Pinpoint the cell where the given text exists, returning its [X, Y] midpoint coordinate. 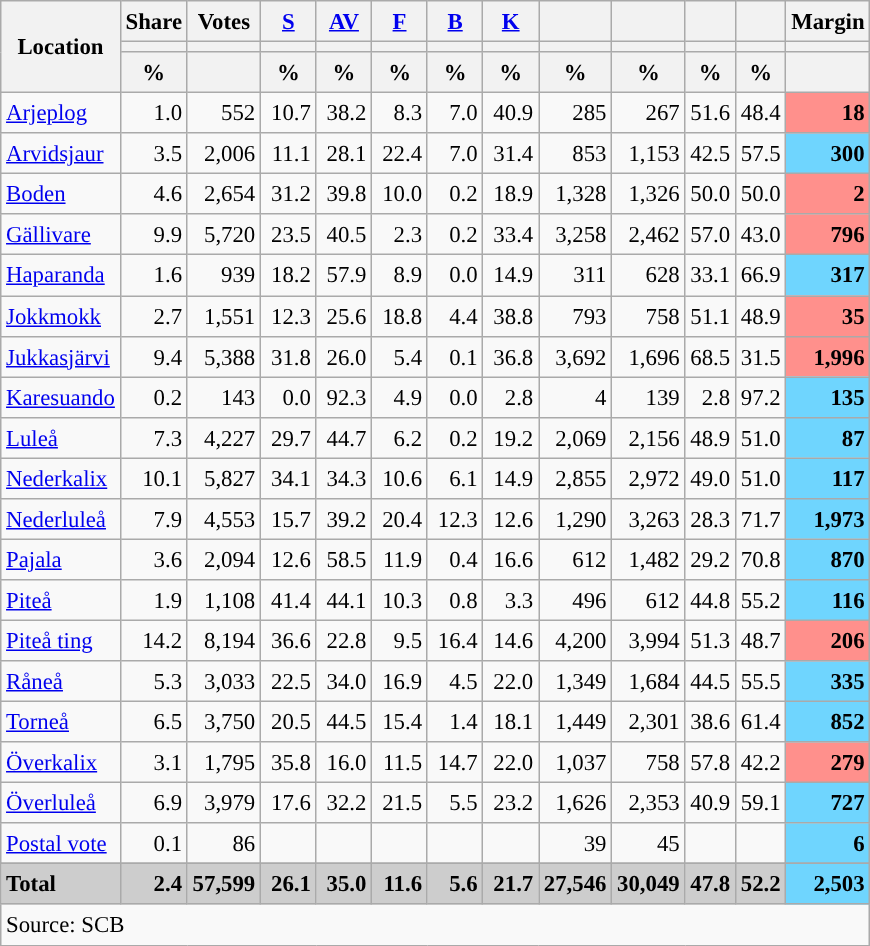
496 [576, 600]
2,006 [224, 154]
48.7 [760, 640]
20.4 [400, 520]
14.6 [511, 640]
49.0 [710, 478]
2,156 [648, 438]
59.1 [760, 804]
29.2 [710, 560]
1,482 [648, 560]
300 [828, 154]
34.0 [344, 682]
2.7 [154, 316]
1.6 [154, 276]
267 [648, 114]
87 [828, 438]
5.6 [455, 884]
22.8 [344, 640]
2.3 [400, 234]
23.2 [511, 804]
Arjeplog [60, 114]
41.4 [289, 600]
3,263 [648, 520]
143 [224, 398]
5,388 [224, 356]
31.5 [760, 356]
6 [828, 844]
36.6 [289, 640]
2,654 [224, 194]
39.8 [344, 194]
5.5 [455, 804]
2,462 [648, 234]
2,069 [576, 438]
14.7 [455, 762]
Share [154, 22]
4.9 [400, 398]
Överluleå [60, 804]
0.4 [455, 560]
Torneå [60, 722]
6.9 [154, 804]
18.2 [289, 276]
2,972 [648, 478]
38.6 [710, 722]
17.6 [289, 804]
86 [224, 844]
Karesuando [60, 398]
35.0 [344, 884]
1,153 [648, 154]
Nederluleå [60, 520]
11.9 [400, 560]
22.4 [400, 154]
8.9 [400, 276]
26.1 [289, 884]
117 [828, 478]
42.5 [710, 154]
33.1 [710, 276]
30,049 [648, 884]
4,553 [224, 520]
3,994 [648, 640]
Gällivare [60, 234]
Överkalix [60, 762]
3.3 [511, 600]
19.2 [511, 438]
39 [576, 844]
92.3 [344, 398]
727 [828, 804]
4.4 [455, 316]
628 [648, 276]
68.5 [710, 356]
Nederkalix [60, 478]
2,855 [576, 478]
44.7 [344, 438]
135 [828, 398]
1,684 [648, 682]
1,551 [224, 316]
10.7 [289, 114]
33.4 [511, 234]
317 [828, 276]
57,599 [224, 884]
40.5 [344, 234]
18.8 [400, 316]
16.4 [455, 640]
311 [576, 276]
1,626 [576, 804]
285 [576, 114]
AV [344, 22]
51.6 [710, 114]
31.2 [289, 194]
1,795 [224, 762]
8.3 [400, 114]
52.2 [760, 884]
2,353 [648, 804]
31.8 [289, 356]
29.7 [289, 438]
1.9 [154, 600]
11.1 [289, 154]
48.4 [760, 114]
S [289, 22]
51.3 [710, 640]
4 [576, 398]
Boden [60, 194]
31.4 [511, 154]
11.6 [400, 884]
1,326 [648, 194]
21.7 [511, 884]
57.5 [760, 154]
F [400, 22]
2,301 [648, 722]
1,973 [828, 520]
55.5 [760, 682]
3,750 [224, 722]
26.0 [344, 356]
38.8 [511, 316]
2 [828, 194]
34.1 [289, 478]
Piteå [60, 600]
870 [828, 560]
4,200 [576, 640]
57.0 [710, 234]
38.2 [344, 114]
Margin [828, 22]
16.6 [511, 560]
3.6 [154, 560]
71.7 [760, 520]
793 [576, 316]
Jokkmokk [60, 316]
15.4 [400, 722]
2.4 [154, 884]
6.2 [400, 438]
139 [648, 398]
1,696 [648, 356]
2,094 [224, 560]
44.8 [710, 600]
18.1 [511, 722]
3,692 [576, 356]
3.1 [154, 762]
45 [648, 844]
10.6 [400, 478]
4,227 [224, 438]
4.5 [455, 682]
3,979 [224, 804]
28.1 [344, 154]
70.8 [760, 560]
279 [828, 762]
1,290 [576, 520]
21.5 [400, 804]
1,037 [576, 762]
Jukkasjärvi [60, 356]
39.2 [344, 520]
16.9 [400, 682]
9.5 [400, 640]
4.6 [154, 194]
58.5 [344, 560]
5.4 [400, 356]
97.2 [760, 398]
35.8 [289, 762]
1,449 [576, 722]
35 [828, 316]
6.1 [455, 478]
1,996 [828, 356]
34.3 [344, 478]
1,108 [224, 600]
9.4 [154, 356]
44.1 [344, 600]
5,827 [224, 478]
3,258 [576, 234]
Votes [224, 22]
116 [828, 600]
5,720 [224, 234]
43.0 [760, 234]
10.0 [400, 194]
Pajala [60, 560]
61.4 [760, 722]
Piteå ting [60, 640]
Location [60, 47]
552 [224, 114]
11.5 [400, 762]
7.3 [154, 438]
18.9 [511, 194]
Source: SCB [436, 926]
Haparanda [60, 276]
3.5 [154, 154]
22.5 [289, 682]
0.8 [455, 600]
27,546 [576, 884]
23.5 [289, 234]
1.4 [455, 722]
47.8 [710, 884]
Arvidsjaur [60, 154]
10.1 [154, 478]
14.2 [154, 640]
55.2 [760, 600]
16.0 [344, 762]
28.3 [710, 520]
796 [828, 234]
B [455, 22]
2,503 [828, 884]
852 [828, 722]
Postal vote [60, 844]
32.2 [344, 804]
66.9 [760, 276]
8,194 [224, 640]
Råneå [60, 682]
25.6 [344, 316]
1,349 [576, 682]
853 [576, 154]
9.9 [154, 234]
1,328 [576, 194]
18 [828, 114]
3,033 [224, 682]
42.2 [760, 762]
7.9 [154, 520]
51.1 [710, 316]
57.9 [344, 276]
Luleå [60, 438]
K [511, 22]
Total [60, 884]
36.8 [511, 356]
335 [828, 682]
15.7 [289, 520]
6.5 [154, 722]
5.3 [154, 682]
939 [224, 276]
206 [828, 640]
10.3 [400, 600]
20.5 [289, 722]
57.8 [710, 762]
1.0 [154, 114]
